Detect which cell encompasses the target text, then output its [x, y] center coordinate. 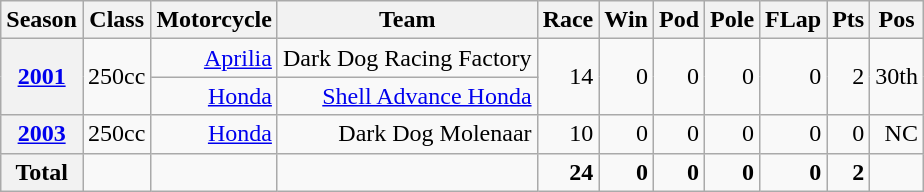
14 [568, 77]
Aprilia [214, 58]
24 [568, 172]
10 [568, 134]
Class [116, 20]
2003 [42, 134]
Dark Dog Molenaar [407, 134]
2001 [42, 77]
Pos [897, 20]
FLap [794, 20]
30th [897, 77]
Pod [678, 20]
Team [407, 20]
Win [626, 20]
Pole [732, 20]
Total [42, 172]
Motorcycle [214, 20]
Pts [848, 20]
Dark Dog Racing Factory [407, 58]
Race [568, 20]
Season [42, 20]
Shell Advance Honda [407, 96]
NC [897, 134]
